Return the (X, Y) coordinate for the center point of the cell that contains the specified text.  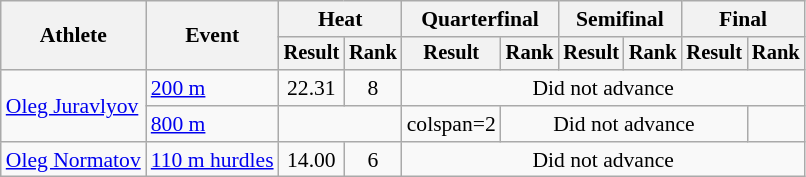
Heat (340, 19)
200 m (212, 88)
colspan=2 (452, 124)
Athlete (74, 36)
8 (373, 88)
Oleg Juravlyov (74, 106)
800 m (212, 124)
Quarterfinal (480, 19)
Final (742, 19)
22.31 (312, 88)
Semifinal (620, 19)
Event (212, 36)
